Provide the (x, y) coordinate of the cell's center where the given text is located.  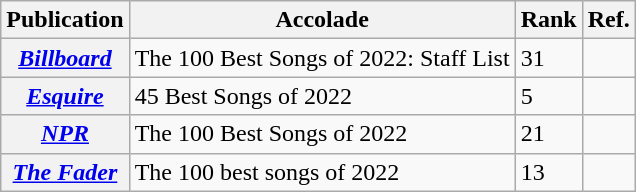
Accolade (322, 20)
NPR (65, 134)
21 (548, 134)
45 Best Songs of 2022 (322, 96)
31 (548, 58)
Esquire (65, 96)
The 100 best songs of 2022 (322, 172)
The 100 Best Songs of 2022 (322, 134)
Publication (65, 20)
The Fader (65, 172)
Rank (548, 20)
13 (548, 172)
5 (548, 96)
Ref. (608, 20)
Billboard (65, 58)
The 100 Best Songs of 2022: Staff List (322, 58)
